From the cell containing the given text, extract its center point as [x, y] coordinate. 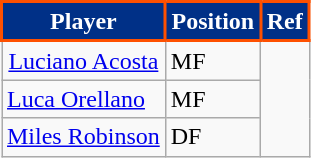
Position [212, 22]
Miles Robinson [84, 137]
DF [212, 137]
Luca Orellano [84, 99]
Player [84, 22]
Luciano Acosta [84, 60]
Ref [286, 22]
